Find where the given text appears and provide that cell's center as [x, y] coordinate. 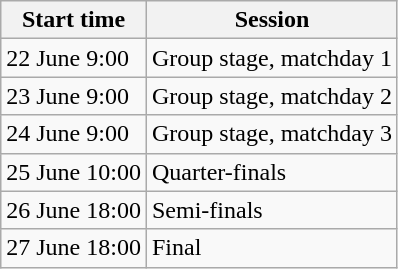
24 June 9:00 [74, 134]
27 June 18:00 [74, 248]
Start time [74, 20]
22 June 9:00 [74, 58]
Quarter-finals [272, 172]
Final [272, 248]
Group stage, matchday 2 [272, 96]
Group stage, matchday 1 [272, 58]
Group stage, matchday 3 [272, 134]
23 June 9:00 [74, 96]
Session [272, 20]
25 June 10:00 [74, 172]
Semi-finals [272, 210]
26 June 18:00 [74, 210]
